Identify which cell holds the provided text, then report its (X, Y) central coordinate. 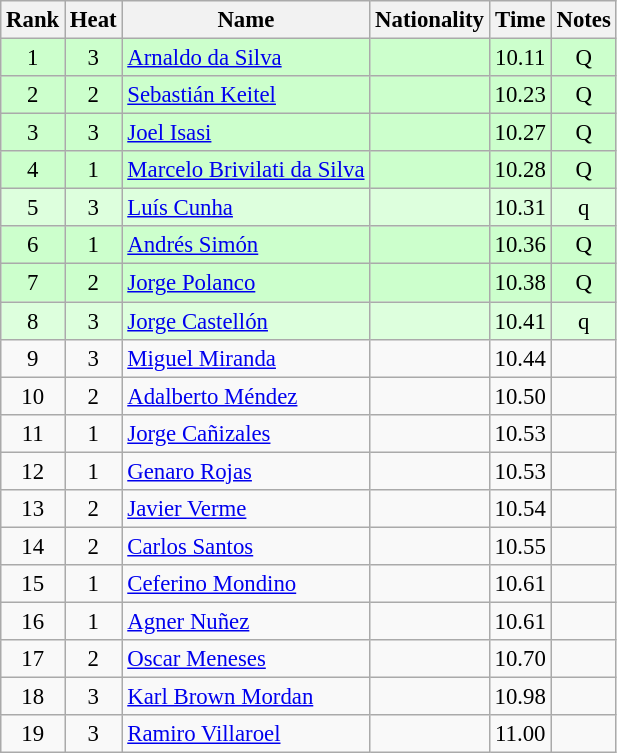
Javier Verme (246, 509)
Joel Isasi (246, 133)
10.27 (520, 133)
18 (33, 697)
Ramiro Villaroel (246, 734)
Oscar Meneses (246, 659)
15 (33, 584)
10 (33, 396)
10.98 (520, 697)
10.55 (520, 546)
Heat (94, 20)
12 (33, 471)
Luís Cunha (246, 208)
Karl Brown Mordan (246, 697)
10.70 (520, 659)
5 (33, 208)
Genaro Rojas (246, 471)
Jorge Polanco (246, 283)
9 (33, 358)
Jorge Castellón (246, 321)
10.11 (520, 58)
Sebastián Keitel (246, 95)
17 (33, 659)
10.36 (520, 245)
Miguel Miranda (246, 358)
Marcelo Brivilati da Silva (246, 170)
11 (33, 433)
7 (33, 283)
Ceferino Mondino (246, 584)
10.44 (520, 358)
10.41 (520, 321)
Agner Nuñez (246, 621)
16 (33, 621)
Rank (33, 20)
Jorge Cañizales (246, 433)
Name (246, 20)
10.50 (520, 396)
10.23 (520, 95)
Carlos Santos (246, 546)
Nationality (430, 20)
19 (33, 734)
10.38 (520, 283)
13 (33, 509)
Arnaldo da Silva (246, 58)
Time (520, 20)
11.00 (520, 734)
10.28 (520, 170)
14 (33, 546)
8 (33, 321)
Andrés Simón (246, 245)
10.31 (520, 208)
4 (33, 170)
Adalberto Méndez (246, 396)
Notes (584, 20)
6 (33, 245)
10.54 (520, 509)
